Capture the cell that displays the provided text and extract its [X, Y] central coordinate. 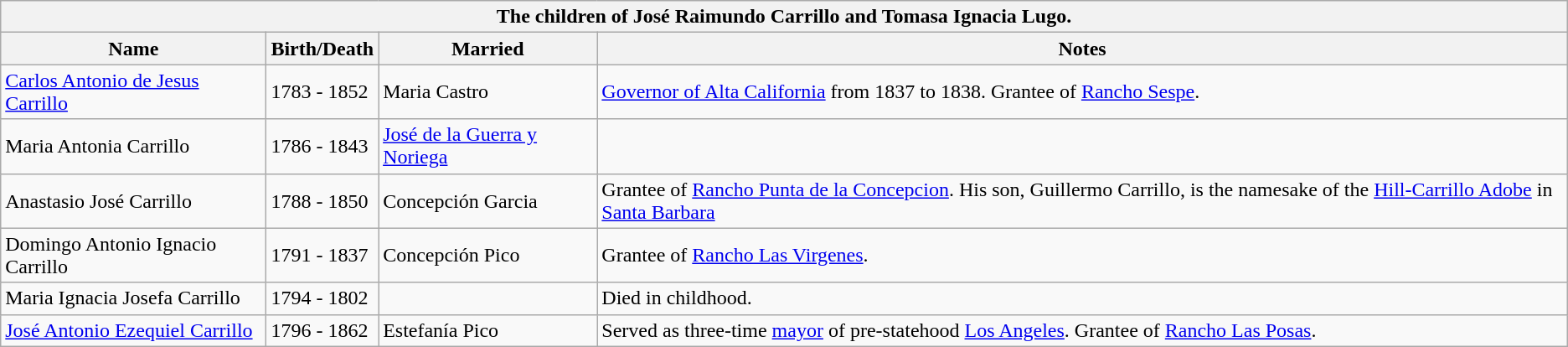
Died in childhood. [1082, 298]
Concepción Garcia [487, 201]
Name [134, 49]
Estefanía Pico [487, 330]
Grantee of Rancho Punta de la Concepcion. His son, Guillermo Carrillo, is the namesake of the Hill-Carrillo Adobe in Santa Barbara [1082, 201]
José Antonio Ezequiel Carrillo [134, 330]
José de la Guerra y Noriega [487, 146]
Served as three-time mayor of pre-statehood Los Angeles. Grantee of Rancho Las Posas. [1082, 330]
1788 - 1850 [322, 201]
The children of José Raimundo Carrillo and Tomasa Ignacia Lugo. [784, 17]
Notes [1082, 49]
Maria Antonia Carrillo [134, 146]
1796 - 1862 [322, 330]
1791 - 1837 [322, 255]
Anastasio José Carrillo [134, 201]
Concepción Pico [487, 255]
Married [487, 49]
1794 - 1802 [322, 298]
Birth/Death [322, 49]
Grantee of Rancho Las Virgenes. [1082, 255]
Maria Ignacia Josefa Carrillo [134, 298]
Carlos Antonio de Jesus Carrillo [134, 92]
Governor of Alta California from 1837 to 1838. Grantee of Rancho Sespe. [1082, 92]
1786 - 1843 [322, 146]
Domingo Antonio Ignacio Carrillo [134, 255]
Maria Castro [487, 92]
1783 - 1852 [322, 92]
